Identify which cell holds the provided text, then report its (x, y) central coordinate. 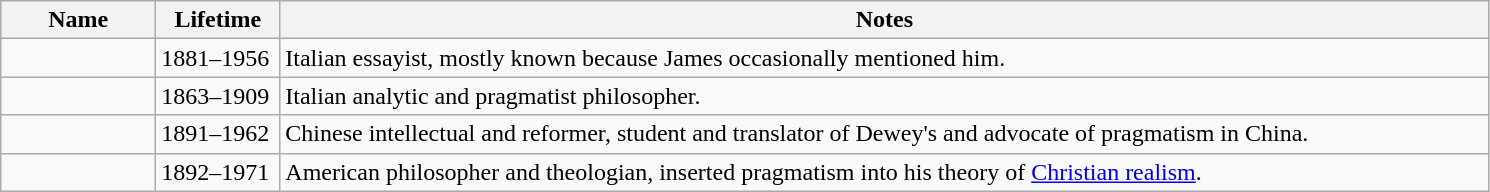
Name (78, 20)
Chinese intellectual and reformer, student and translator of Dewey's and advocate of pragmatism in China. (884, 134)
1892–1971 (218, 172)
1881–1956 (218, 58)
Italian essayist, mostly known because James occasionally mentioned him. (884, 58)
American philosopher and theologian, inserted pragmatism into his theory of Christian realism. (884, 172)
Notes (884, 20)
Lifetime (218, 20)
1863–1909 (218, 96)
1891–1962 (218, 134)
Italian analytic and pragmatist philosopher. (884, 96)
